Capture the cell that displays the provided text and extract its (X, Y) central coordinate. 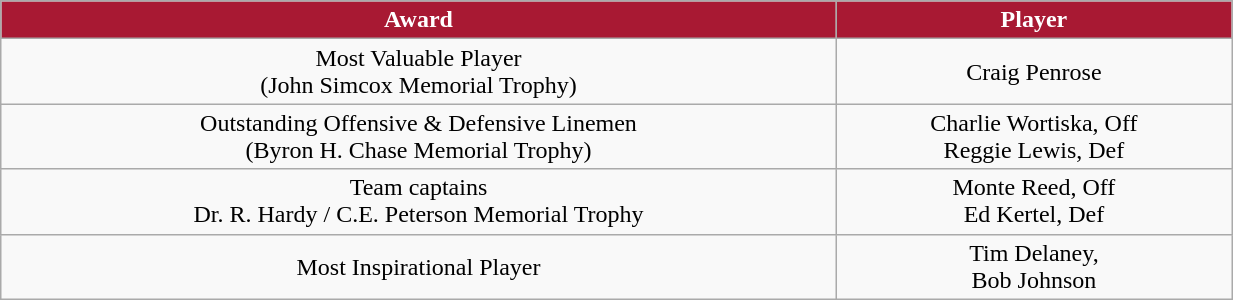
Outstanding Offensive & Defensive Linemen(Byron H. Chase Memorial Trophy) (418, 136)
Monte Reed, OffEd Kertel, Def (1034, 202)
Tim Delaney,Bob Johnson (1034, 266)
Charlie Wortiska, OffReggie Lewis, Def (1034, 136)
Craig Penrose (1034, 72)
Most Valuable Player(John Simcox Memorial Trophy) (418, 72)
Award (418, 20)
Most Inspirational Player (418, 266)
Team captainsDr. R. Hardy / C.E. Peterson Memorial Trophy (418, 202)
Player (1034, 20)
